Pinpoint the cell where the given text exists, returning its (x, y) midpoint coordinate. 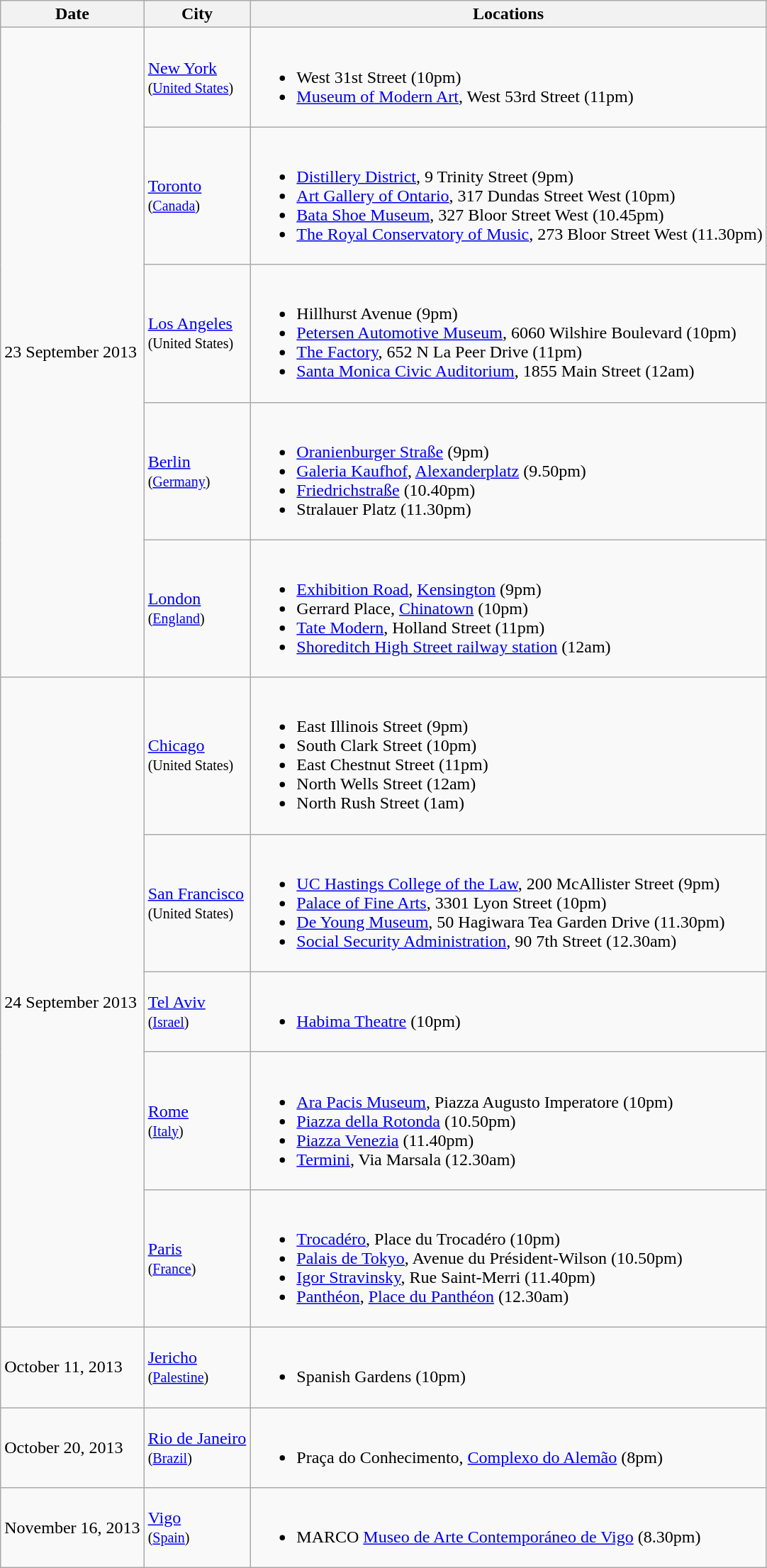
Toronto(Canada) (197, 196)
Rome(Italy) (197, 1121)
October 11, 2013 (72, 1367)
Chicago(United States) (197, 756)
Vigo(Spain) (197, 1528)
Habima Theatre (10pm) (508, 1011)
City (197, 14)
Exhibition Road, Kensington (9pm)Gerrard Place, Chinatown (10pm)Tate Modern, Holland Street (11pm)Shoreditch High Street railway station (12am) (508, 608)
Berlin(Germany) (197, 471)
Spanish Gardens (10pm) (508, 1367)
24 September 2013 (72, 1002)
November 16, 2013 (72, 1528)
Tel Aviv(Israel) (197, 1011)
23 September 2013 (72, 352)
Oranienburger Straße (9pm)Galeria Kaufhof, Alexanderplatz (9.50pm)Friedrichstraße (10.40pm)Stralauer Platz (11.30pm) (508, 471)
Los Angeles(United States) (197, 333)
West 31st Street (10pm)Museum of Modern Art, West 53rd Street (11pm) (508, 77)
San Francisco(United States) (197, 903)
October 20, 2013 (72, 1447)
MARCO Museo de Arte Contemporáneo de Vigo (8.30pm) (508, 1528)
Paris(France) (197, 1258)
Jericho(Palestine) (197, 1367)
East Illinois Street (9pm)South Clark Street (10pm)East Chestnut Street (11pm)North Wells Street (12am)North Rush Street (1am) (508, 756)
Praça do Conhecimento, Complexo do Alemão (8pm) (508, 1447)
Ara Pacis Museum, Piazza Augusto Imperatore (10pm)Piazza della Rotonda (10.50pm)Piazza Venezia (11.40pm)Termini, Via Marsala (12.30am) (508, 1121)
New York(United States) (197, 77)
Rio de Janeiro(Brazil) (197, 1447)
Date (72, 14)
London(England) (197, 608)
Locations (508, 14)
